Pinpoint the cell where the given text exists, returning its [x, y] midpoint coordinate. 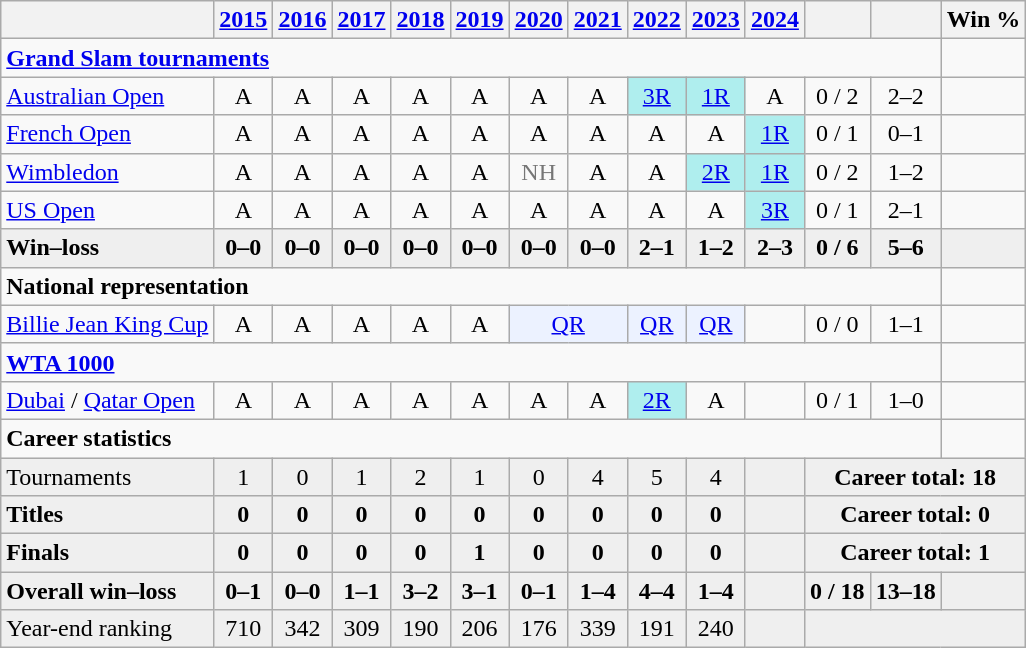
Dubai / Qatar Open [108, 400]
French Open [108, 134]
Wimbledon [108, 172]
Year-end ranking [108, 629]
2020 [538, 20]
Finals [108, 553]
2–3 [774, 248]
2–2 [906, 96]
2017 [362, 20]
5 [656, 477]
710 [244, 629]
NH [538, 172]
Billie Jean King Cup [108, 324]
2015 [244, 20]
190 [420, 629]
309 [362, 629]
0 / 0 [837, 324]
Titles [108, 515]
Grand Slam tournaments [471, 58]
Win % [984, 20]
342 [302, 629]
2021 [598, 20]
Career total: 18 [914, 477]
US Open [108, 210]
Career statistics [471, 438]
2024 [774, 20]
WTA 1000 [471, 362]
206 [480, 629]
Career total: 0 [914, 515]
3–1 [480, 591]
2019 [480, 20]
2016 [302, 20]
339 [598, 629]
0 / 6 [837, 248]
Career total: 1 [914, 553]
National representation [471, 286]
191 [656, 629]
4–4 [656, 591]
3–2 [420, 591]
Australian Open [108, 96]
2022 [656, 20]
176 [538, 629]
Win–loss [108, 248]
240 [716, 629]
1–0 [906, 400]
0 / 18 [837, 591]
2023 [716, 20]
5–6 [906, 248]
Overall win–loss [108, 591]
Tournaments [108, 477]
2 [420, 477]
13–18 [906, 591]
2018 [420, 20]
